Provide the (X, Y) coordinate of the cell's center where the given text is located.  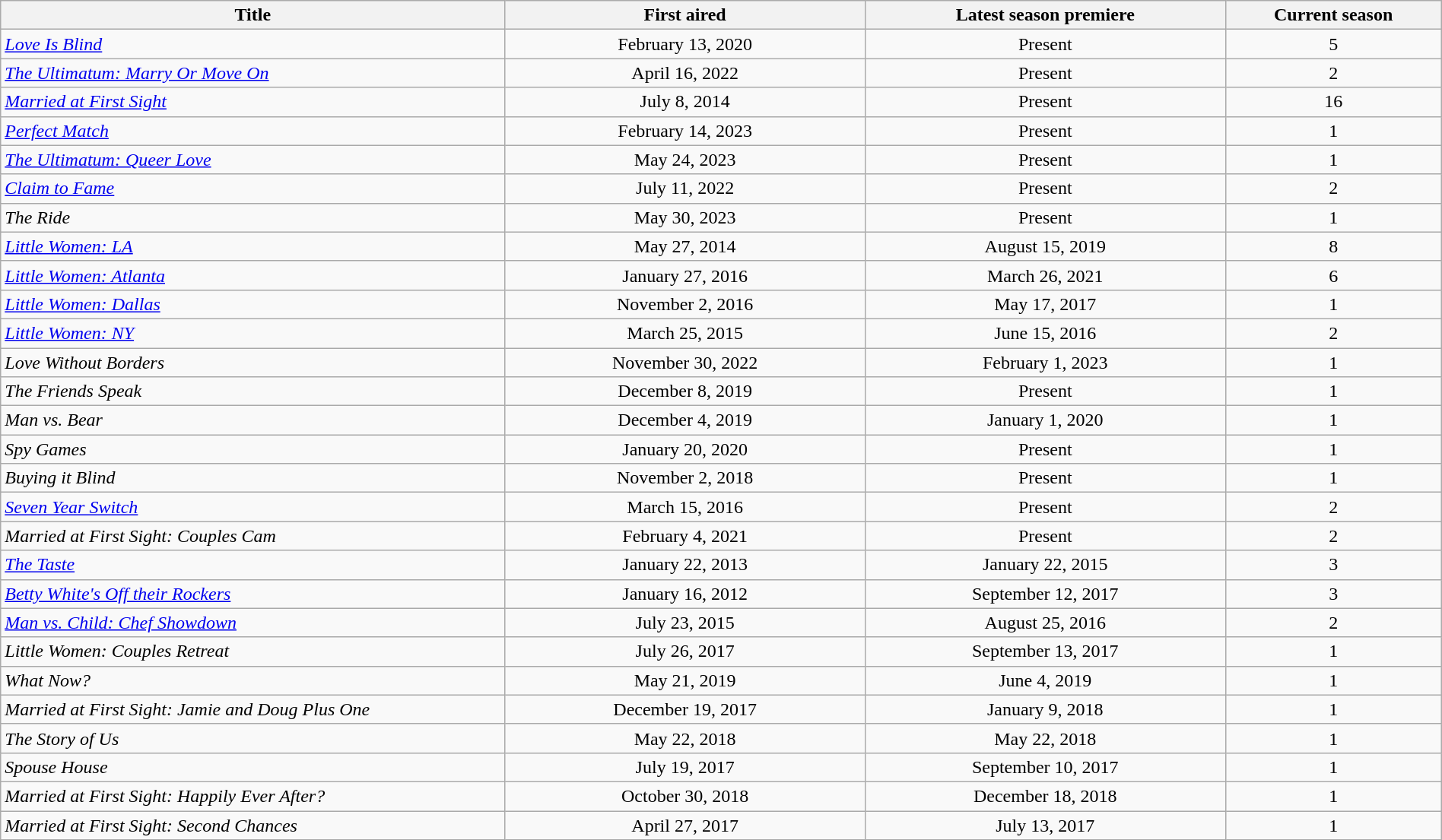
December 8, 2019 (685, 391)
November 2, 2016 (685, 304)
Little Women: LA (253, 246)
September 10, 2017 (1045, 767)
December 4, 2019 (685, 420)
July 19, 2017 (685, 767)
Claim to Fame (253, 189)
Little Women: NY (253, 333)
The Ultimatum: Queer Love (253, 160)
Current season (1333, 15)
The Taste (253, 565)
What Now? (253, 680)
Title (253, 15)
Perfect Match (253, 131)
November 30, 2022 (685, 363)
February 14, 2023 (685, 131)
Latest season premiere (1045, 15)
March 15, 2016 (685, 507)
Little Women: Atlanta (253, 275)
Married at First Sight (253, 102)
August 15, 2019 (1045, 246)
May 17, 2017 (1045, 304)
Love Without Borders (253, 363)
January 22, 2013 (685, 565)
May 21, 2019 (685, 680)
May 30, 2023 (685, 217)
5 (1333, 44)
Spouse House (253, 767)
December 19, 2017 (685, 709)
The Friends Speak (253, 391)
Seven Year Switch (253, 507)
The Ride (253, 217)
First aired (685, 15)
August 25, 2016 (1045, 623)
January 9, 2018 (1045, 709)
Buying it Blind (253, 478)
January 1, 2020 (1045, 420)
June 4, 2019 (1045, 680)
July 13, 2017 (1045, 825)
February 4, 2021 (685, 536)
July 8, 2014 (685, 102)
March 26, 2021 (1045, 275)
March 25, 2015 (685, 333)
September 12, 2017 (1045, 594)
Married at First Sight: Couples Cam (253, 536)
Married at First Sight: Jamie and Doug Plus One (253, 709)
January 20, 2020 (685, 449)
8 (1333, 246)
Little Women: Couples Retreat (253, 651)
Man vs. Child: Chef Showdown (253, 623)
February 1, 2023 (1045, 363)
July 11, 2022 (685, 189)
July 26, 2017 (685, 651)
January 16, 2012 (685, 594)
Married at First Sight: Second Chances (253, 825)
April 16, 2022 (685, 73)
October 30, 2018 (685, 796)
September 13, 2017 (1045, 651)
Little Women: Dallas (253, 304)
December 18, 2018 (1045, 796)
January 22, 2015 (1045, 565)
16 (1333, 102)
Man vs. Bear (253, 420)
May 27, 2014 (685, 246)
April 27, 2017 (685, 825)
6 (1333, 275)
Spy Games (253, 449)
November 2, 2018 (685, 478)
July 23, 2015 (685, 623)
Love Is Blind (253, 44)
February 13, 2020 (685, 44)
June 15, 2016 (1045, 333)
January 27, 2016 (685, 275)
The Ultimatum: Marry Or Move On (253, 73)
The Story of Us (253, 738)
Married at First Sight: Happily Ever After? (253, 796)
Betty White's Off their Rockers (253, 594)
May 24, 2023 (685, 160)
